For the text-containing cell, return its midpoint in [X, Y] coordinate format. 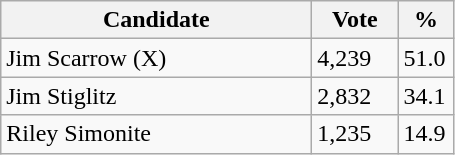
34.1 [426, 96]
Jim Scarrow (X) [156, 58]
2,832 [355, 96]
1,235 [355, 134]
4,239 [355, 58]
14.9 [426, 134]
Vote [355, 20]
% [426, 20]
Riley Simonite [156, 134]
51.0 [426, 58]
Candidate [156, 20]
Jim Stiglitz [156, 96]
